From the cell containing the given text, extract its center point as (X, Y) coordinate. 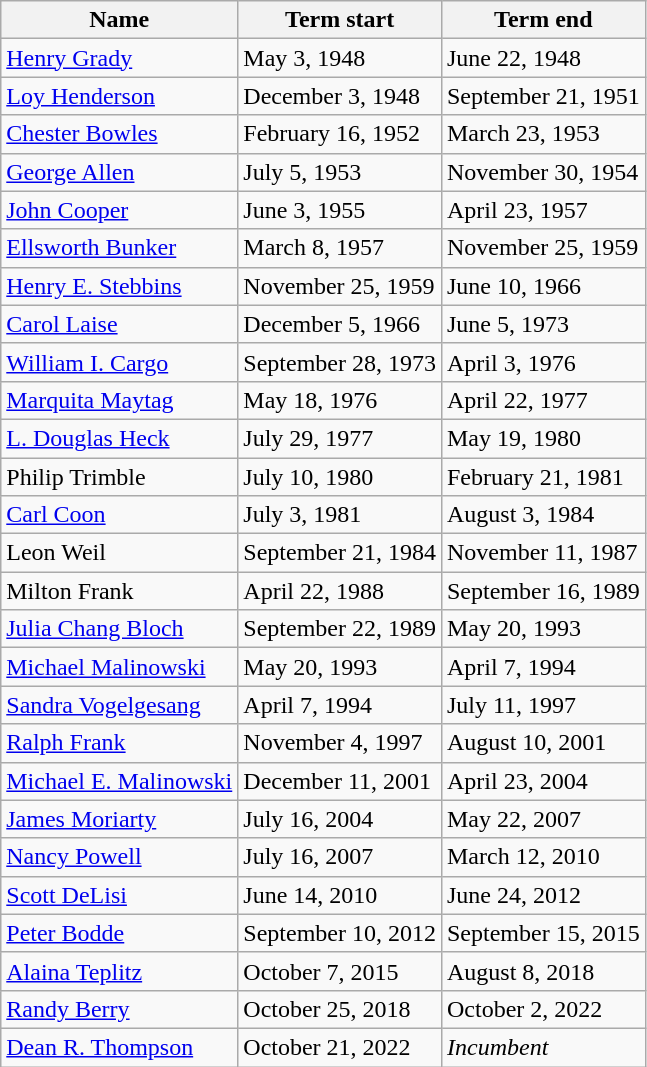
May 22, 2007 (543, 819)
July 16, 2007 (340, 857)
July 11, 1997 (543, 705)
Name (120, 20)
Michael Malinowski (120, 667)
William I. Cargo (120, 362)
September 28, 1973 (340, 362)
August 3, 1984 (543, 515)
April 23, 1957 (543, 210)
Peter Bodde (120, 933)
Term start (340, 20)
September 21, 1951 (543, 96)
Henry E. Stebbins (120, 286)
John Cooper (120, 210)
September 16, 1989 (543, 591)
October 21, 2022 (340, 1047)
December 3, 1948 (340, 96)
Michael E. Malinowski (120, 781)
March 12, 2010 (543, 857)
September 10, 2012 (340, 933)
June 3, 1955 (340, 210)
July 29, 1977 (340, 438)
Carl Coon (120, 515)
Loy Henderson (120, 96)
October 25, 2018 (340, 1009)
Term end (543, 20)
Alaina Teplitz (120, 971)
September 22, 1989 (340, 629)
Philip Trimble (120, 477)
James Moriarty (120, 819)
Henry Grady (120, 58)
Nancy Powell (120, 857)
February 21, 1981 (543, 477)
December 5, 1966 (340, 324)
July 16, 2004 (340, 819)
April 22, 1988 (340, 591)
September 15, 2015 (543, 933)
July 10, 1980 (340, 477)
December 11, 2001 (340, 781)
Julia Chang Bloch (120, 629)
Randy Berry (120, 1009)
May 18, 1976 (340, 400)
Incumbent (543, 1047)
March 8, 1957 (340, 248)
April 22, 1977 (543, 400)
June 14, 2010 (340, 895)
June 24, 2012 (543, 895)
August 8, 2018 (543, 971)
Ralph Frank (120, 743)
Milton Frank (120, 591)
June 22, 1948 (543, 58)
L. Douglas Heck (120, 438)
Ellsworth Bunker (120, 248)
June 5, 1973 (543, 324)
September 21, 1984 (340, 553)
Marquita Maytag (120, 400)
Chester Bowles (120, 134)
November 30, 1954 (543, 172)
April 3, 1976 (543, 362)
October 7, 2015 (340, 971)
March 23, 1953 (543, 134)
Carol Laise (120, 324)
George Allen (120, 172)
October 2, 2022 (543, 1009)
Dean R. Thompson (120, 1047)
August 10, 2001 (543, 743)
Sandra Vogelgesang (120, 705)
November 11, 1987 (543, 553)
Scott DeLisi (120, 895)
July 5, 1953 (340, 172)
May 19, 1980 (543, 438)
April 23, 2004 (543, 781)
Leon Weil (120, 553)
November 4, 1997 (340, 743)
July 3, 1981 (340, 515)
May 3, 1948 (340, 58)
February 16, 1952 (340, 134)
June 10, 1966 (543, 286)
